From the cell containing the given text, extract its center point as (x, y) coordinate. 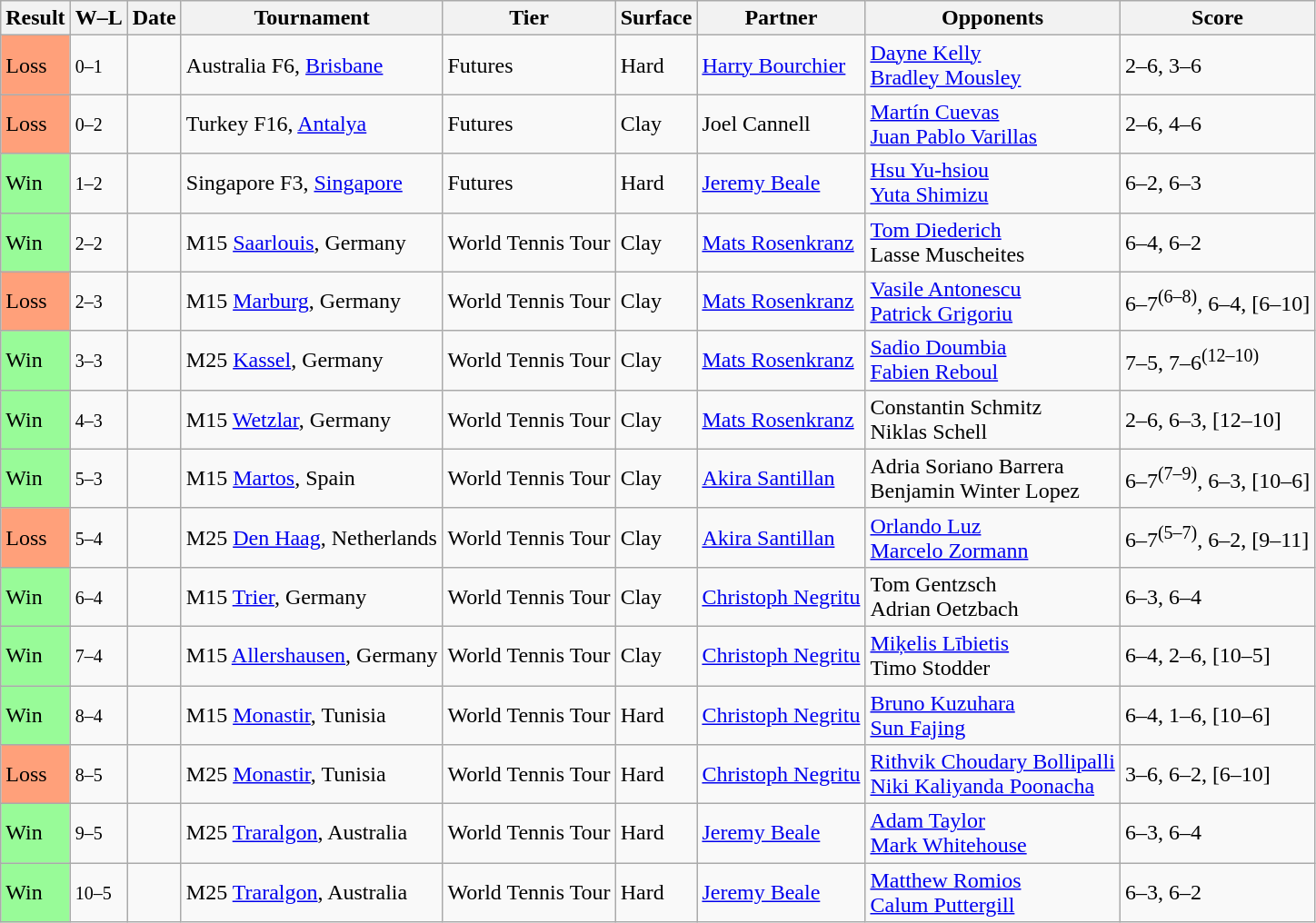
6–7(7–9), 6–3, [10–6] (1217, 478)
M25 Monastir, Tunisia (312, 774)
Rithvik Choudary Bollipalli Niki Kaliyanda Poonacha (992, 774)
6–4, 1–6, [10–6] (1217, 714)
7–4 (98, 656)
Date (155, 18)
Australia F6, Brisbane (312, 65)
M15 Martos, Spain (312, 478)
6–4 (98, 596)
Miķelis Lībietis Timo Stodder (992, 656)
9–5 (98, 834)
W–L (98, 18)
5–4 (98, 538)
2–6, 6–3, [12–10] (1217, 420)
M15 Wetzlar, Germany (312, 420)
Partner (782, 18)
2–6, 3–6 (1217, 65)
2–3 (98, 302)
0–2 (98, 124)
0–1 (98, 65)
Singapore F3, Singapore (312, 184)
M15 Monastir, Tunisia (312, 714)
2–6, 4–6 (1217, 124)
M15 Allershausen, Germany (312, 656)
Tom Diederich Lasse Muscheites (992, 242)
5–3 (98, 478)
Orlando Luz Marcelo Zormann (992, 538)
6–3, 6–2 (1217, 892)
Tournament (312, 18)
Result (35, 18)
Hsu Yu-hsiou Yuta Shimizu (992, 184)
1–2 (98, 184)
10–5 (98, 892)
6–2, 6–3 (1217, 184)
Surface (656, 18)
Adam Taylor Mark Whitehouse (992, 834)
Harry Bourchier (782, 65)
M15 Marburg, Germany (312, 302)
4–3 (98, 420)
M15 Trier, Germany (312, 596)
2–2 (98, 242)
8–4 (98, 714)
3–6, 6–2, [6–10] (1217, 774)
M25 Kassel, Germany (312, 360)
Score (1217, 18)
Vasile Antonescu Patrick Grigoriu (992, 302)
Tom Gentzsch Adrian Oetzbach (992, 596)
3–3 (98, 360)
Constantin Schmitz Niklas Schell (992, 420)
7–5, 7–6(12–10) (1217, 360)
Joel Cannell (782, 124)
Tier (529, 18)
Matthew Romios Calum Puttergill (992, 892)
6–7(5–7), 6–2, [9–11] (1217, 538)
6–7(6–8), 6–4, [6–10] (1217, 302)
M15 Saarlouis, Germany (312, 242)
Sadio Doumbia Fabien Reboul (992, 360)
Adria Soriano Barrera Benjamin Winter Lopez (992, 478)
8–5 (98, 774)
Bruno Kuzuhara Sun Fajing (992, 714)
6–4, 2–6, [10–5] (1217, 656)
Martín Cuevas Juan Pablo Varillas (992, 124)
Turkey F16, Antalya (312, 124)
M25 Den Haag, Netherlands (312, 538)
Dayne Kelly Bradley Mousley (992, 65)
6–4, 6–2 (1217, 242)
Opponents (992, 18)
